Identify which cell holds the provided text, then report its (x, y) central coordinate. 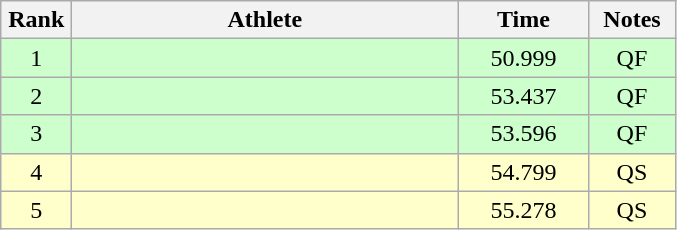
3 (36, 134)
53.437 (524, 96)
50.999 (524, 58)
Time (524, 20)
Notes (632, 20)
53.596 (524, 134)
Athlete (265, 20)
2 (36, 96)
55.278 (524, 210)
54.799 (524, 172)
4 (36, 172)
1 (36, 58)
Rank (36, 20)
5 (36, 210)
